Detect which cell encompasses the target text, then output its [X, Y] center coordinate. 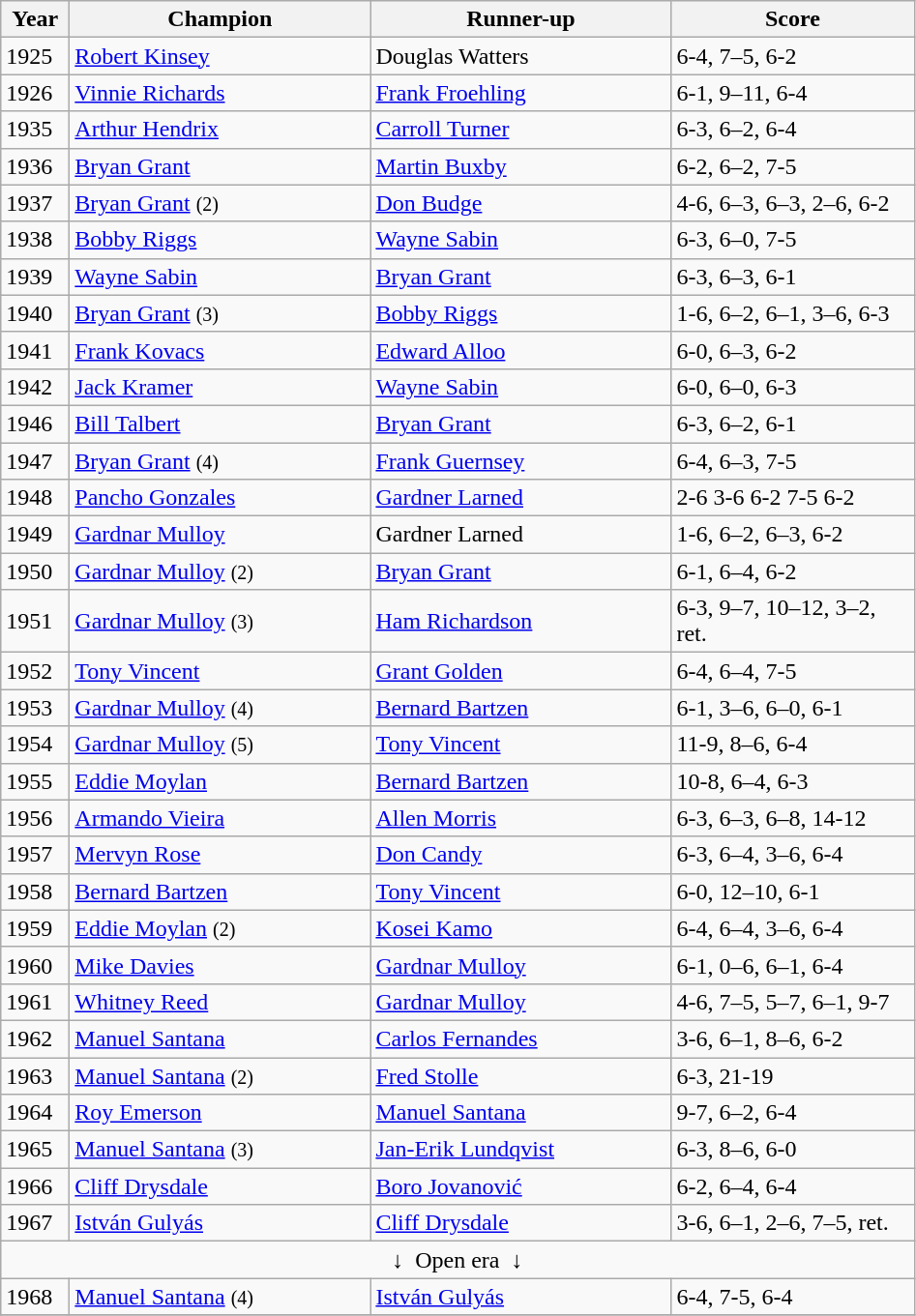
1926 [35, 93]
1939 [35, 277]
6-4, 6–4, 7-5 [793, 671]
6-3, 6–3, 6–8, 14-12 [793, 818]
Kosei Kamo [520, 928]
Jan-Erik Lundqvist [520, 1150]
6-3, 6–2, 6-1 [793, 424]
Armando Vieira [221, 818]
Pancho Gonzales [221, 498]
Eddie Moylan [221, 781]
Gardnar Mulloy (3) [221, 621]
Frank Froehling [520, 93]
Fred Stolle [520, 1076]
6-0, 6–3, 6-2 [793, 350]
1-6, 6–2, 6–3, 6-2 [793, 535]
3-6, 6–1, 2–6, 7–5, ret. [793, 1223]
2-6 3-6 6-2 7-5 6-2 [793, 498]
Gardnar Mulloy (5) [221, 745]
1953 [35, 708]
Don Budge [520, 203]
Eddie Moylan (2) [221, 928]
Arthur Hendrix [221, 130]
1949 [35, 535]
Bryan Grant (2) [221, 203]
4-6, 7–5, 5–7, 6–1, 9-7 [793, 1002]
Bill Talbert [221, 424]
Mike Davies [221, 965]
6-3, 6–2, 6-4 [793, 130]
6-3, 6–4, 3–6, 6-4 [793, 855]
6-4, 6–4, 3–6, 6-4 [793, 928]
Roy Emerson [221, 1113]
Runner-up [520, 19]
1957 [35, 855]
1937 [35, 203]
6-3, 21-19 [793, 1076]
Edward Alloo [520, 350]
Douglas Watters [520, 56]
10-8, 6–4, 6-3 [793, 781]
Score [793, 19]
6-4, 6–3, 7-5 [793, 461]
Vinnie Richards [221, 93]
1936 [35, 166]
Boro Jovanović [520, 1186]
Manuel Santana (2) [221, 1076]
1946 [35, 424]
1956 [35, 818]
1941 [35, 350]
Year [35, 19]
Jack Kramer [221, 387]
Gardnar Mulloy (2) [221, 571]
6-2, 6–4, 6-4 [793, 1186]
1958 [35, 892]
11-9, 8–6, 6-4 [793, 745]
1950 [35, 571]
Robert Kinsey [221, 56]
6-0, 6–0, 6-3 [793, 387]
6-1, 0–6, 6–1, 6-4 [793, 965]
6-3, 8–6, 6-0 [793, 1150]
1962 [35, 1038]
1955 [35, 781]
1965 [35, 1150]
Carroll Turner [520, 130]
1-6, 6–2, 6–1, 3–6, 6-3 [793, 313]
Whitney Reed [221, 1002]
6-3, 6–3, 6-1 [793, 277]
Bryan Grant (4) [221, 461]
1942 [35, 387]
Gardnar Mulloy (4) [221, 708]
1951 [35, 621]
6-2, 6–2, 7-5 [793, 166]
Bryan Grant (3) [221, 313]
Manuel Santana (3) [221, 1150]
9-7, 6–2, 6-4 [793, 1113]
6-4, 7-5, 6-4 [793, 1297]
1961 [35, 1002]
1964 [35, 1113]
6-1, 3–6, 6–0, 6-1 [793, 708]
1963 [35, 1076]
6-1, 6–4, 6-2 [793, 571]
1925 [35, 56]
1935 [35, 130]
1947 [35, 461]
6-1, 9–11, 6-4 [793, 93]
1966 [35, 1186]
6-4, 7–5, 6-2 [793, 56]
1959 [35, 928]
1952 [35, 671]
Champion [221, 19]
1954 [35, 745]
Grant Golden [520, 671]
1967 [35, 1223]
1948 [35, 498]
4-6, 6–3, 6–3, 2–6, 6-2 [793, 203]
Don Candy [520, 855]
Martin Buxby [520, 166]
1938 [35, 240]
1960 [35, 965]
6-3, 9–7, 10–12, 3–2, ret. [793, 621]
3-6, 6–1, 8–6, 6-2 [793, 1038]
Mervyn Rose [221, 855]
1968 [35, 1297]
Frank Guernsey [520, 461]
Ham Richardson [520, 621]
↓ Open era ↓ [458, 1260]
6-3, 6–0, 7-5 [793, 240]
Frank Kovacs [221, 350]
Allen Morris [520, 818]
Carlos Fernandes [520, 1038]
Manuel Santana (4) [221, 1297]
6-0, 12–10, 6-1 [793, 892]
1940 [35, 313]
